Return [x, y] of the center of cell containing provided text 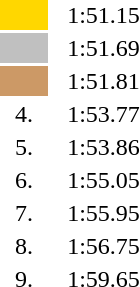
4. [24, 114]
8. [24, 246]
5. [24, 147]
7. [24, 213]
6. [24, 180]
